From the cell containing the given text, extract its center point as [X, Y] coordinate. 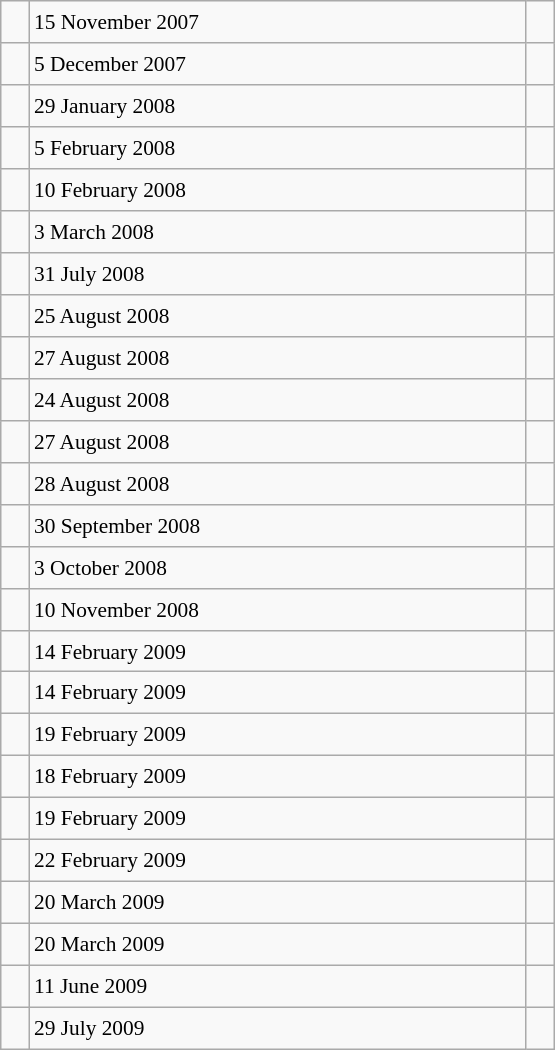
18 February 2009 [278, 777]
5 December 2007 [278, 64]
29 January 2008 [278, 106]
10 February 2008 [278, 190]
28 August 2008 [278, 483]
11 June 2009 [278, 986]
10 November 2008 [278, 609]
15 November 2007 [278, 22]
22 February 2009 [278, 861]
31 July 2008 [278, 274]
25 August 2008 [278, 316]
30 September 2008 [278, 525]
29 July 2009 [278, 1028]
3 March 2008 [278, 232]
24 August 2008 [278, 399]
3 October 2008 [278, 567]
5 February 2008 [278, 148]
